Identify which cell holds the provided text, then report its (X, Y) central coordinate. 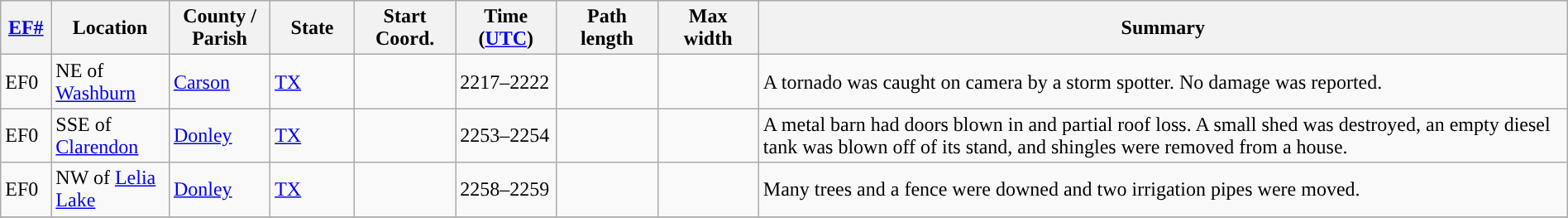
2253–2254 (506, 136)
2217–2222 (506, 81)
2258–2259 (506, 189)
Path length (607, 28)
State (313, 28)
NW of Lelia Lake (111, 189)
NE of Washburn (111, 81)
SSE of Clarendon (111, 136)
Time (UTC) (506, 28)
Location (111, 28)
Max width (708, 28)
EF# (26, 28)
Summary (1163, 28)
Carson (219, 81)
Start Coord. (404, 28)
County / Parish (219, 28)
Many trees and a fence were downed and two irrigation pipes were moved. (1163, 189)
A tornado was caught on camera by a storm spotter. No damage was reported. (1163, 81)
